For the text-containing cell, return its midpoint in [X, Y] coordinate format. 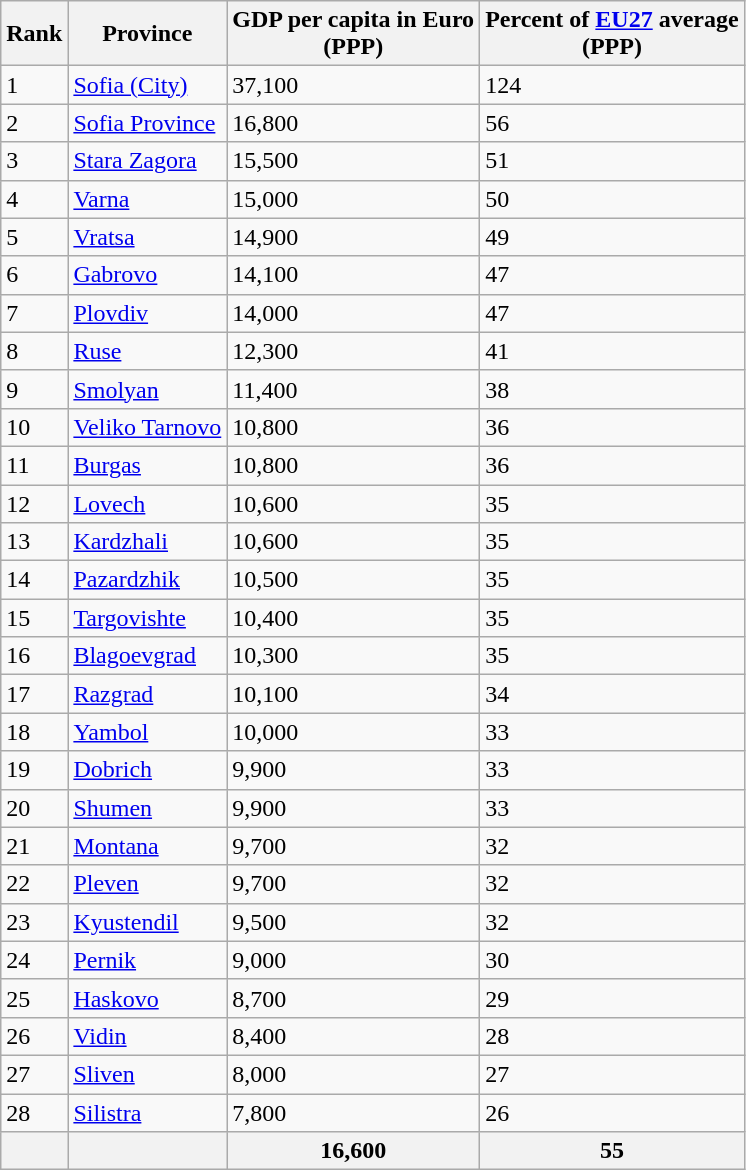
15 [34, 618]
11 [34, 465]
124 [612, 85]
Dobrich [148, 770]
18 [34, 732]
13 [34, 542]
Lovech [148, 503]
1 [34, 85]
2 [34, 123]
19 [34, 770]
14,000 [354, 313]
12 [34, 503]
Plovdiv [148, 313]
10,500 [354, 580]
49 [612, 237]
Sliven [148, 1074]
3 [34, 161]
Pernik [148, 960]
5 [34, 237]
16,600 [354, 1151]
23 [34, 922]
Gabrovo [148, 275]
Yambol [148, 732]
30 [612, 960]
7,800 [354, 1113]
Shumen [148, 808]
55 [612, 1151]
Targovishte [148, 618]
38 [612, 389]
17 [34, 694]
Burgas [148, 465]
10 [34, 427]
51 [612, 161]
37,100 [354, 85]
15,000 [354, 199]
6 [34, 275]
9 [34, 389]
Pazardzhik [148, 580]
Stara Zagora [148, 161]
9,500 [354, 922]
50 [612, 199]
Percent of EU27 average (PPP) [612, 34]
Province [148, 34]
24 [34, 960]
Sofia (City) [148, 85]
10,400 [354, 618]
14,900 [354, 237]
Sofia Province [148, 123]
56 [612, 123]
20 [34, 808]
Pleven [148, 884]
16 [34, 656]
41 [612, 351]
Veliko Tarnovo [148, 427]
9,000 [354, 960]
10,300 [354, 656]
14,100 [354, 275]
7 [34, 313]
8 [34, 351]
Montana [148, 846]
22 [34, 884]
Vratsa [148, 237]
11,400 [354, 389]
GDP per capita in Euro (PPP) [354, 34]
21 [34, 846]
Kyustendil [148, 922]
Smolyan [148, 389]
15,500 [354, 161]
10,000 [354, 732]
Razgrad [148, 694]
29 [612, 998]
Rank [34, 34]
14 [34, 580]
Ruse [148, 351]
8,000 [354, 1074]
Silistra [148, 1113]
25 [34, 998]
8,400 [354, 1036]
Kardzhali [148, 542]
Varna [148, 199]
8,700 [354, 998]
12,300 [354, 351]
Blagoevgrad [148, 656]
4 [34, 199]
16,800 [354, 123]
Vidin [148, 1036]
10,100 [354, 694]
Haskovo [148, 998]
34 [612, 694]
